Find where the given text appears and provide that cell's center as [X, Y] coordinate. 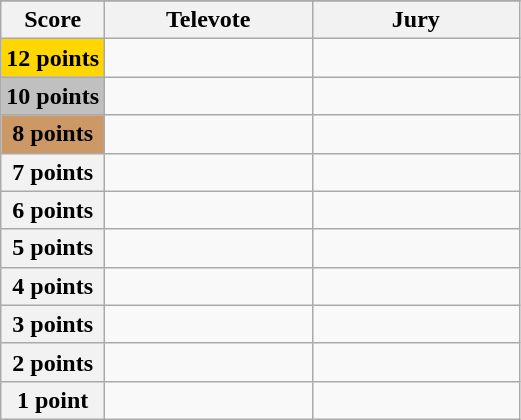
Jury [416, 20]
6 points [53, 210]
3 points [53, 324]
Score [53, 20]
7 points [53, 172]
4 points [53, 286]
8 points [53, 134]
2 points [53, 362]
1 point [53, 400]
10 points [53, 96]
Televote [209, 20]
5 points [53, 248]
12 points [53, 58]
